For the text-containing cell, return its midpoint in (x, y) coordinate format. 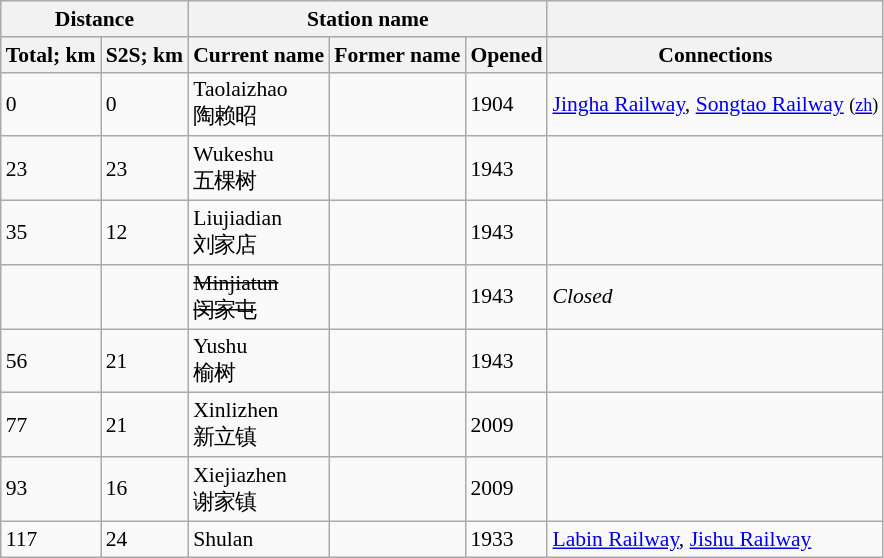
1933 (506, 539)
S2S; km (145, 55)
35 (51, 233)
Former name (397, 55)
16 (145, 489)
Xiejiazhen谢家镇 (258, 489)
12 (145, 233)
Yushu榆树 (258, 361)
117 (51, 539)
Opened (506, 55)
24 (145, 539)
Total; km (51, 55)
Shulan (258, 539)
Wukeshu五棵树 (258, 169)
77 (51, 425)
Closed (715, 297)
Current name (258, 55)
93 (51, 489)
56 (51, 361)
Connections (715, 55)
Minjiatun闵家屯 (258, 297)
Taolaizhao陶赖昭 (258, 104)
Xinlizhen新立镇 (258, 425)
Distance (94, 19)
1904 (506, 104)
Liujiadian刘家店 (258, 233)
Jingha Railway, Songtao Railway (zh) (715, 104)
Labin Railway, Jishu Railway (715, 539)
Station name (368, 19)
